Locate the cell with the specified text and output its (x, y) center coordinate. 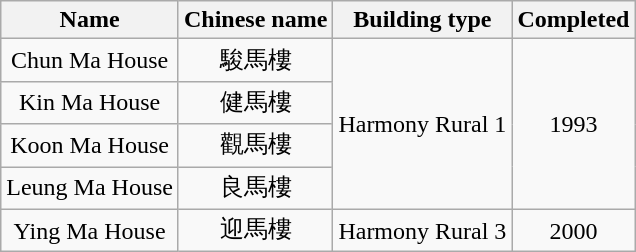
迎馬樓 (255, 230)
Building type (422, 20)
Ying Ma House (90, 230)
健馬樓 (255, 102)
Chinese name (255, 20)
Leung Ma House (90, 188)
Kin Ma House (90, 102)
Harmony Rural 3 (422, 230)
Harmony Rural 1 (422, 124)
駿馬樓 (255, 60)
良馬樓 (255, 188)
Name (90, 20)
觀馬樓 (255, 146)
Koon Ma House (90, 146)
1993 (574, 124)
Completed (574, 20)
Chun Ma House (90, 60)
2000 (574, 230)
